Detect which cell encompasses the target text, then output its [x, y] center coordinate. 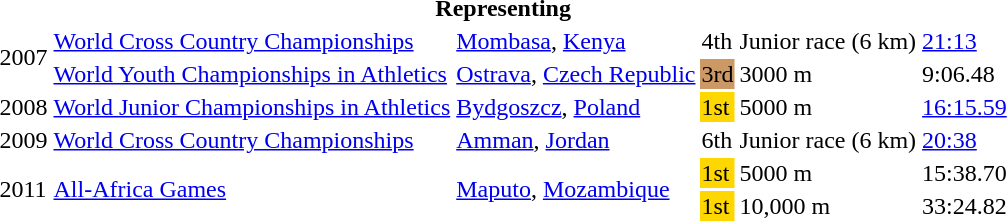
4th [718, 41]
10,000 m [828, 206]
3rd [718, 74]
6th [718, 140]
3000 m [828, 74]
All-Africa Games [252, 190]
Bydgoszcz, Poland [576, 107]
Mombasa, Kenya [576, 41]
Ostrava, Czech Republic [576, 74]
World Junior Championships in Athletics [252, 107]
Amman, Jordan [576, 140]
World Youth Championships in Athletics [252, 74]
Maputo, Mozambique [576, 190]
